Scan for the cell matching the given text and deliver its (X, Y) coordinate at center. 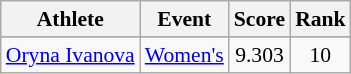
Athlete (70, 19)
9.303 (260, 55)
Rank (320, 19)
Score (260, 19)
Event (184, 19)
Oryna Ivanova (70, 55)
10 (320, 55)
Women's (184, 55)
